Return [x, y] of the center of cell containing provided text 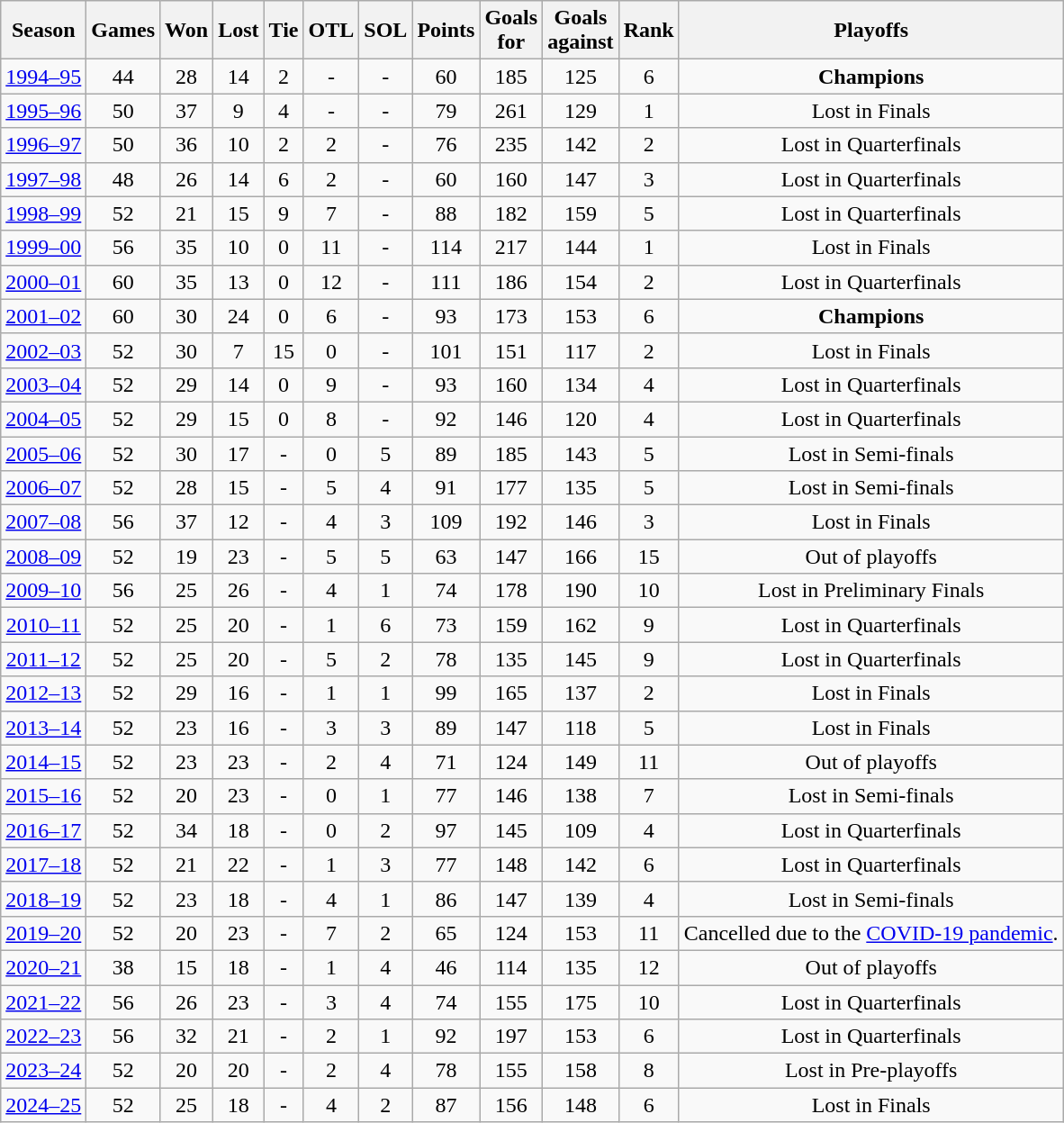
Goalsfor [511, 31]
182 [511, 213]
2003–04 [43, 385]
2016–17 [43, 830]
79 [446, 111]
137 [581, 693]
2004–05 [43, 419]
166 [581, 557]
165 [511, 693]
162 [581, 625]
24 [239, 316]
2019–20 [43, 933]
Tie [284, 31]
173 [511, 316]
118 [581, 728]
101 [446, 350]
38 [123, 967]
Playoffs [871, 31]
63 [446, 557]
2007–08 [43, 522]
1998–99 [43, 213]
Lost in Pre-playoffs [871, 1071]
34 [187, 830]
2002–03 [43, 350]
2011–12 [43, 659]
Goalsagainst [581, 31]
144 [581, 248]
Won [187, 31]
2010–11 [43, 625]
SOL [385, 31]
2018–19 [43, 899]
177 [511, 488]
125 [581, 77]
86 [446, 899]
32 [187, 1037]
120 [581, 419]
91 [446, 488]
192 [511, 522]
117 [581, 350]
143 [581, 453]
1997–98 [43, 179]
22 [239, 865]
1994–95 [43, 77]
71 [446, 762]
175 [581, 1002]
44 [123, 77]
87 [446, 1105]
197 [511, 1037]
2022–23 [43, 1037]
88 [446, 213]
Cancelled due to the COVID-19 pandemic. [871, 933]
2015–16 [43, 796]
149 [581, 762]
65 [446, 933]
111 [446, 282]
138 [581, 796]
2013–14 [43, 728]
158 [581, 1071]
2021–22 [43, 1002]
139 [581, 899]
2020–21 [43, 967]
19 [187, 557]
99 [446, 693]
151 [511, 350]
Season [43, 31]
217 [511, 248]
2006–07 [43, 488]
154 [581, 282]
2014–15 [43, 762]
2005–06 [43, 453]
2024–25 [43, 1105]
2000–01 [43, 282]
186 [511, 282]
17 [239, 453]
190 [581, 591]
1995–96 [43, 111]
73 [446, 625]
76 [446, 145]
129 [581, 111]
156 [511, 1105]
36 [187, 145]
261 [511, 111]
13 [239, 282]
Rank [648, 31]
235 [511, 145]
Lost in Preliminary Finals [871, 591]
1996–97 [43, 145]
2008–09 [43, 557]
Games [123, 31]
2012–13 [43, 693]
48 [123, 179]
97 [446, 830]
178 [511, 591]
OTL [331, 31]
2017–18 [43, 865]
2001–02 [43, 316]
Lost [239, 31]
2009–10 [43, 591]
Points [446, 31]
2023–24 [43, 1071]
46 [446, 967]
134 [581, 385]
1999–00 [43, 248]
